Return (X, Y) of the center of cell containing provided text 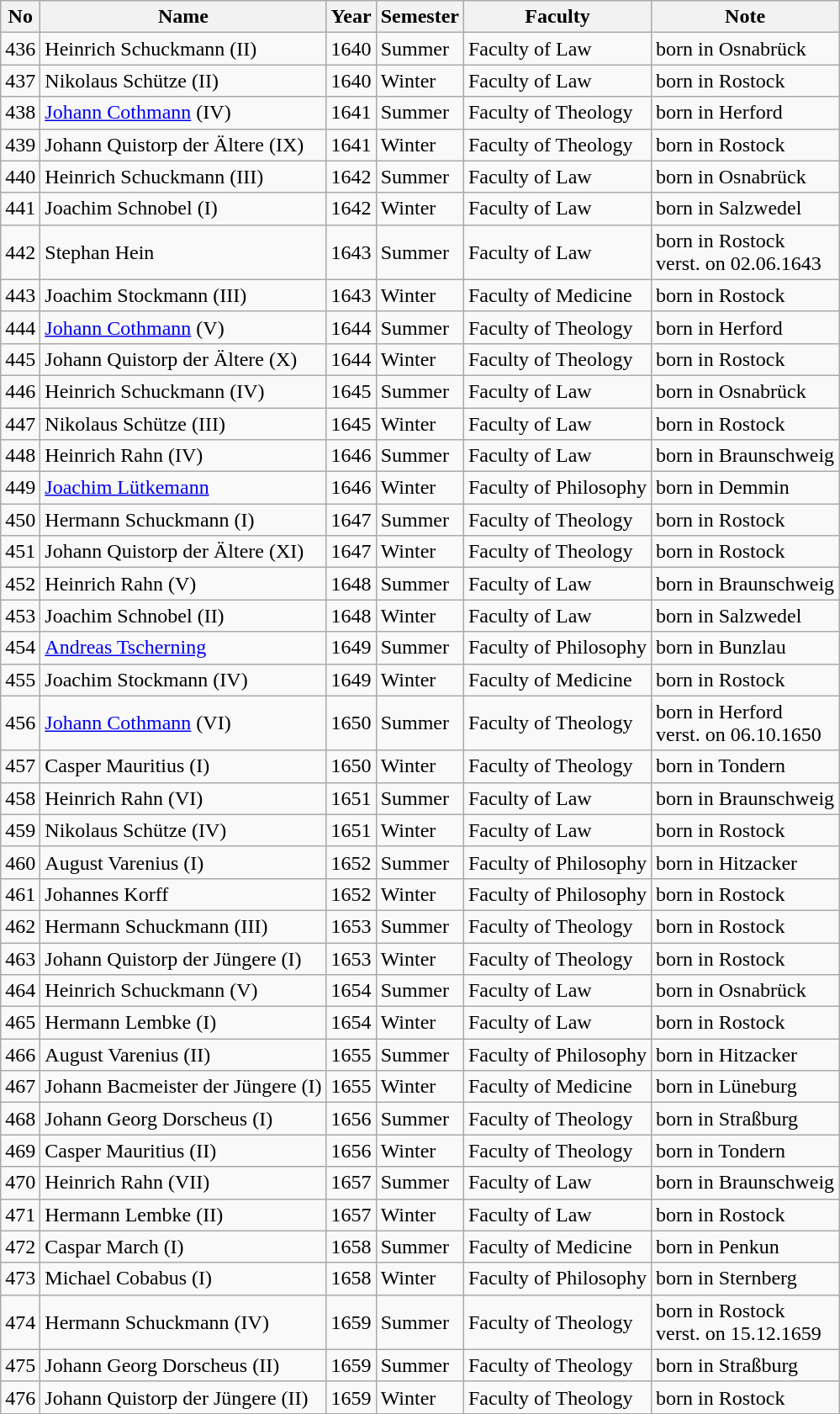
Joachim Lütkemann (183, 488)
442 (20, 252)
Joachim Stockmann (IV) (183, 680)
Johann Quistorp der Ältere (XI) (183, 552)
Johann Quistorp der Jüngere (II) (183, 1397)
451 (20, 552)
Faculty (557, 17)
born in Rostockverst. on 02.06.1643 (745, 252)
Heinrich Schuckmann (V) (183, 991)
450 (20, 520)
Casper Mauritius (I) (183, 766)
Nikolaus Schütze (IV) (183, 830)
Johann Cothmann (V) (183, 327)
Hermann Schuckmann (III) (183, 926)
441 (20, 209)
Johann Cothmann (VI) (183, 723)
born in Demmin (745, 488)
454 (20, 648)
No (20, 17)
474 (20, 1322)
Johannes Korff (183, 894)
456 (20, 723)
Heinrich Rahn (VI) (183, 798)
Note (745, 17)
Heinrich Rahn (VII) (183, 1183)
Semester (420, 17)
Joachim Stockmann (III) (183, 295)
Johann Georg Dorscheus (II) (183, 1365)
459 (20, 830)
Andreas Tscherning (183, 648)
468 (20, 1119)
Joachim Schnobel (I) (183, 209)
473 (20, 1279)
Heinrich Schuckmann (II) (183, 49)
Michael Cobabus (I) (183, 1279)
Heinrich Rahn (IV) (183, 456)
448 (20, 456)
462 (20, 926)
471 (20, 1215)
463 (20, 958)
475 (20, 1365)
Name (183, 17)
439 (20, 145)
Johann Quistorp der Ältere (X) (183, 359)
born in Herfordverst. on 06.10.1650 (745, 723)
Johann Cothmann (IV) (183, 113)
Johann Quistorp der Jüngere (I) (183, 958)
born in Bunzlau (745, 648)
Hermann Lembke (II) (183, 1215)
461 (20, 894)
458 (20, 798)
444 (20, 327)
447 (20, 423)
455 (20, 680)
Nikolaus Schütze (III) (183, 423)
467 (20, 1087)
Stephan Hein (183, 252)
Heinrich Rahn (V) (183, 584)
Nikolaus Schütze (II) (183, 81)
Heinrich Schuckmann (IV) (183, 391)
453 (20, 616)
436 (20, 49)
born in Sternberg (745, 1279)
born in Rostockverst. on 15.12.1659 (745, 1322)
465 (20, 1023)
born in Penkun (745, 1247)
440 (20, 177)
452 (20, 584)
August Varenius (I) (183, 862)
born in Lüneburg (745, 1087)
Johann Quistorp der Ältere (IX) (183, 145)
472 (20, 1247)
476 (20, 1397)
449 (20, 488)
Casper Mauritius (II) (183, 1151)
Johann Bacmeister der Jüngere (I) (183, 1087)
457 (20, 766)
469 (20, 1151)
460 (20, 862)
Heinrich Schuckmann (III) (183, 177)
446 (20, 391)
438 (20, 113)
466 (20, 1055)
464 (20, 991)
Year (351, 17)
443 (20, 295)
Johann Georg Dorscheus (I) (183, 1119)
August Varenius (II) (183, 1055)
445 (20, 359)
Hermann Schuckmann (I) (183, 520)
Caspar March (I) (183, 1247)
437 (20, 81)
Hermann Lembke (I) (183, 1023)
470 (20, 1183)
Hermann Schuckmann (IV) (183, 1322)
Joachim Schnobel (II) (183, 616)
